Return [x, y] of the center of cell containing provided text 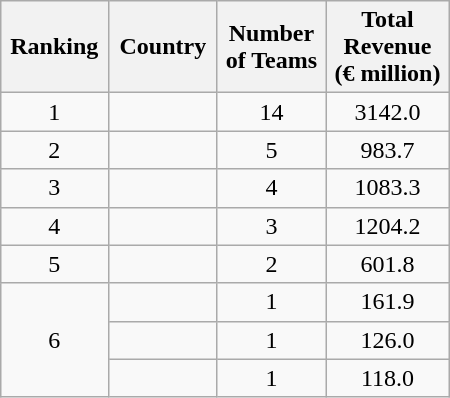
161.9 [388, 302]
118.0 [388, 378]
Country [164, 47]
1204.2 [388, 226]
Total Revenue (€ million) [388, 47]
Ranking [54, 47]
6 [54, 340]
3142.0 [388, 112]
983.7 [388, 150]
601.8 [388, 264]
Number of Teams [272, 47]
1083.3 [388, 188]
14 [272, 112]
126.0 [388, 340]
